Pinpoint the cell where the given text exists, returning its (x, y) midpoint coordinate. 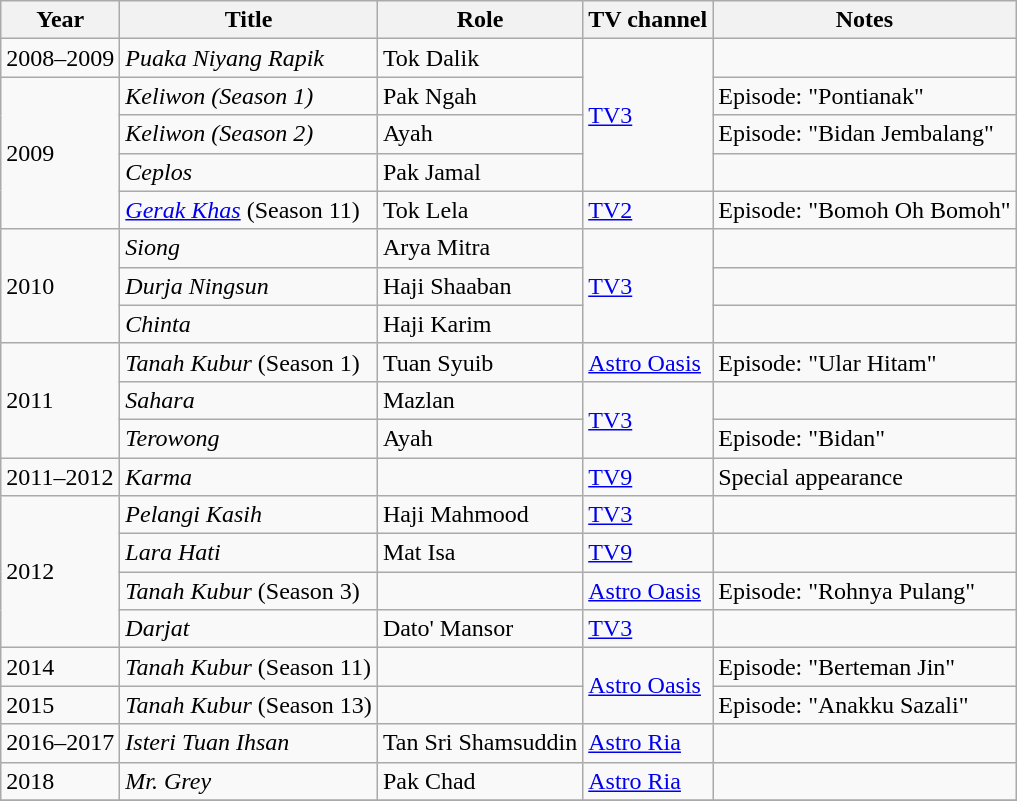
Pelangi Kasih (249, 515)
Darjat (249, 629)
Tanah Kubur (Season 13) (249, 705)
Tanah Kubur (Season 1) (249, 362)
2015 (60, 705)
Episode: "Bidan" (864, 438)
Role (480, 20)
Title (249, 20)
2009 (60, 153)
Mr. Grey (249, 781)
2012 (60, 572)
Lara Hati (249, 553)
Special appearance (864, 477)
Pak Chad (480, 781)
2010 (60, 286)
Tok Lela (480, 210)
2014 (60, 667)
Tanah Kubur (Season 11) (249, 667)
2018 (60, 781)
Tuan Syuib (480, 362)
Episode: "Rohnya Pulang" (864, 591)
2011 (60, 400)
Tan Sri Shamsuddin (480, 743)
Durja Ningsun (249, 286)
Arya Mitra (480, 248)
Karma (249, 477)
Haji Mahmood (480, 515)
Gerak Khas (Season 11) (249, 210)
Episode: "Berteman Jin" (864, 667)
Keliwon (Season 1) (249, 96)
Keliwon (Season 2) (249, 134)
Episode: "Anakku Sazali" (864, 705)
Episode: "Bidan Jembalang" (864, 134)
TV2 (648, 210)
Pak Ngah (480, 96)
2011–2012 (60, 477)
Sahara (249, 400)
Mazlan (480, 400)
Tok Dalik (480, 58)
Tanah Kubur (Season 3) (249, 591)
Chinta (249, 324)
Haji Karim (480, 324)
2016–2017 (60, 743)
TV channel (648, 20)
Episode: "Pontianak" (864, 96)
2008–2009 (60, 58)
Year (60, 20)
Pak Jamal (480, 172)
Terowong (249, 438)
Episode: "Bomoh Oh Bomoh" (864, 210)
Dato' Mansor (480, 629)
Siong (249, 248)
Mat Isa (480, 553)
Ceplos (249, 172)
Notes (864, 20)
Puaka Niyang Rapik (249, 58)
Haji Shaaban (480, 286)
Isteri Tuan Ihsan (249, 743)
Episode: "Ular Hitam" (864, 362)
